Locate the cell with the specified text and output its (x, y) center coordinate. 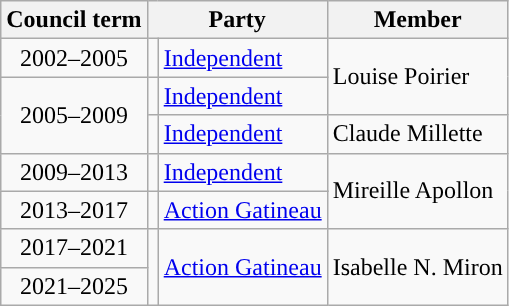
2021–2025 (74, 286)
2005–2009 (74, 115)
Party (237, 20)
Mireille Apollon (418, 191)
Council term (74, 20)
2009–2013 (74, 172)
Claude Millette (418, 134)
Member (418, 20)
2002–2005 (74, 58)
2017–2021 (74, 248)
Louise Poirier (418, 77)
2013–2017 (74, 210)
Isabelle N. Miron (418, 267)
